Pinpoint the cell where the given text exists, returning its [x, y] midpoint coordinate. 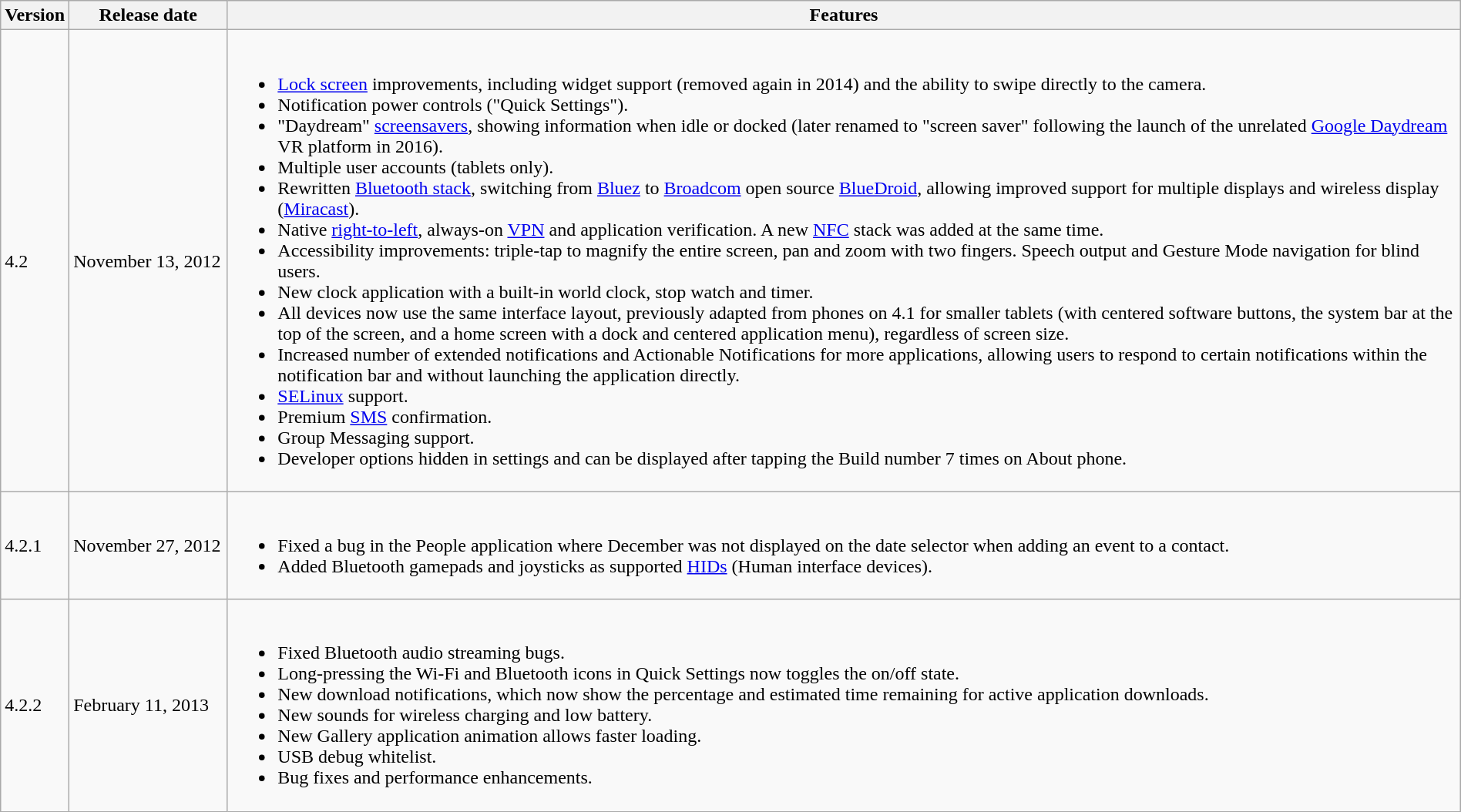
4.2 [35, 260]
February 11, 2013 [148, 706]
November 27, 2012 [148, 545]
November 13, 2012 [148, 260]
Version [35, 15]
4.2.2 [35, 706]
4.2.1 [35, 545]
Features [844, 15]
Release date [148, 15]
